Return the [X, Y] coordinate for the center point of the cell that contains the specified text.  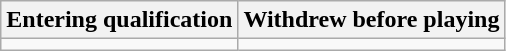
Withdrew before playing [372, 20]
Entering qualification [120, 20]
